Detect which cell encompasses the target text, then output its (x, y) center coordinate. 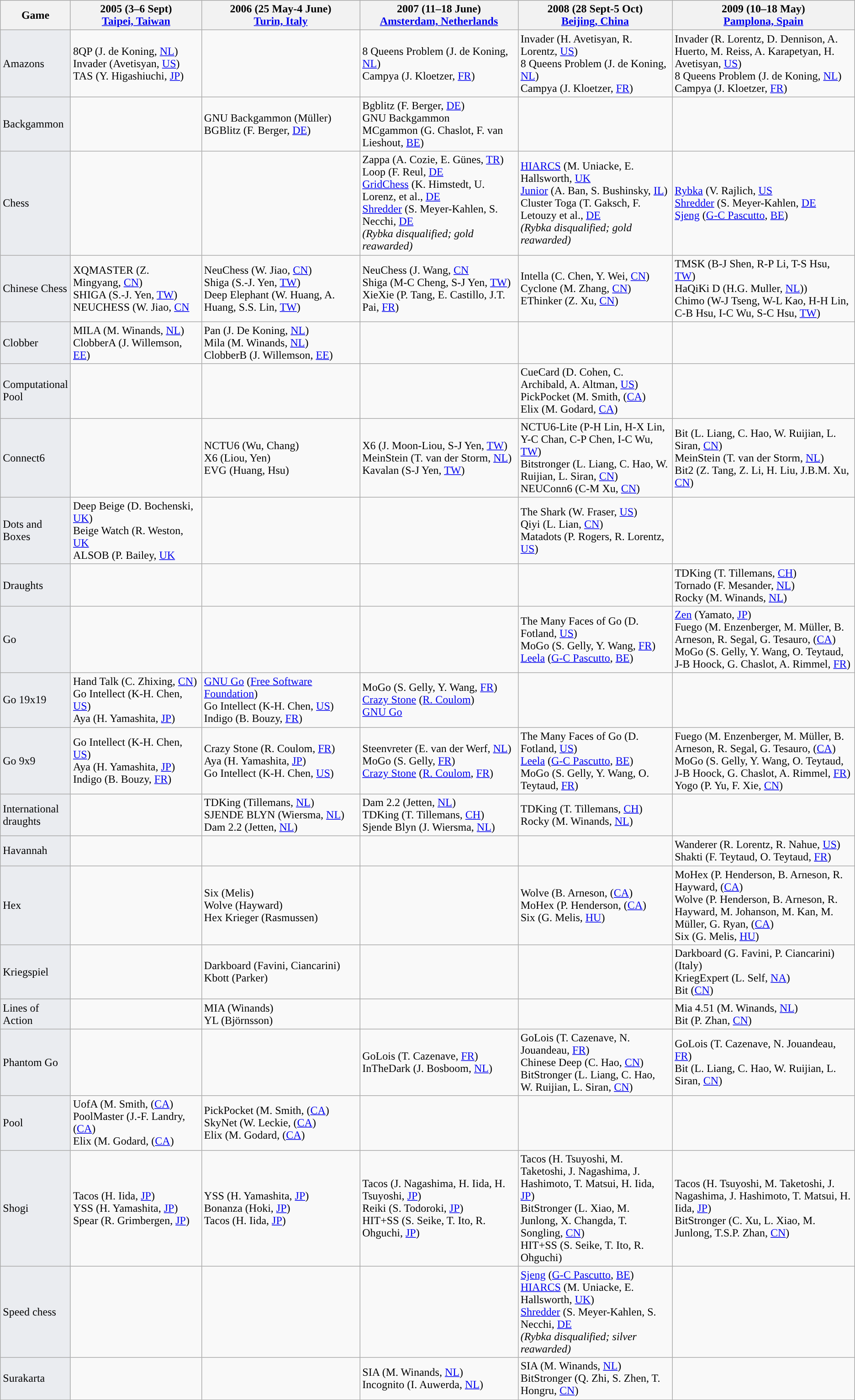
TDKing (T. Tillemans, CH) Tornado (F. Mesander, NL) Rocky (M. Winands, NL) (764, 585)
Wolve (B. Arneson, (CA) MoHex (P. Henderson, (CA) Six (G. Melis, HU) (595, 906)
TDKing (Tillemans, NL) SJENDE BLYN (Wiersma, NL) Dam 2.2 (Jetten, NL) (280, 815)
CueCard (D. Cohen, C. Archibald, A. Altman, US) PickPocket (M. Smith, (CA) Elix (M. Godard, CA) (595, 391)
8 Queens Problem (J. de Koning, NL) Campya (J. Kloetzer, FR) (439, 64)
Go (36, 639)
Pan (J. De Koning, NL) Mila (M. Winands, NL) ClobberB (J. Willemson, EE) (280, 343)
Dots and Boxes (36, 530)
Sjeng (G-C Pascutto, BE) HIARCS (M. Uniacke, E. Hallsworth, UK) Shredder (S. Meyer-Kahlen, S. Necchi, DE(Rybka disqualified; silver reawarded) (595, 1312)
Six (Melis) Wolve (Hayward) Hex Krieger (Rasmussen) (280, 906)
The Shark (W. Fraser, US) Qiyi (L. Lian, CN) Matadots (P. Rogers, R. Lorentz, US) (595, 530)
GoLois (T. Cazenave, FR) InTheDark (J. Bosboom, NL) (439, 1062)
Tacos (H. Tsuyoshi, M. Taketoshi, J. Nagashima, J. Hashimoto, T. Matsui, H. Iida, JP) BitStronger (C. Xu, L. Xiao, M. Junlong, T.S.P. Zhan, CN) (764, 1208)
SIA (M. Winands, NL) BitStronger (Q. Zhi, S. Zhen, T. Hongru, CN) (595, 1379)
Tacos (H. Iida, JP) YSS (H. Yamashita, JP) Spear (R. Grimbergen, JP) (136, 1208)
International draughts (36, 815)
The Many Faces of Go (D. Fotland, US) Leela (G-C Pascutto, BE) MoGo (S. Gelly, Y. Wang, O. Teytaud, FR) (595, 761)
Tacos (J. Nagashima, H. Iida, H. Tsuyoshi, JP) Reiki (S. Todoroki, JP) HIT+SS (S. Seike, T. Ito, R. Ohguchi, JP) (439, 1208)
Clobber (36, 343)
Chess (36, 203)
X6 (J. Moon-Liou, S-J Yen, TW) MeinStein (T. van der Storm, NL) Kavalan (S-J Yen, TW) (439, 458)
8QP (J. de Koning, NL) Invader (Avetisyan, US)TAS (Y. Higashiuchi, JP) (136, 64)
MIA (Winands) YL (Björnsson) (280, 1014)
2006 (25 May-4 June)Turin, Italy (280, 16)
The Many Faces of Go (D. Fotland, US) MoGo (S. Gelly, Y. Wang, FR) Leela (G-C Pascutto, BE) (595, 639)
UofA (M. Smith, (CA) PoolMaster (J.-F. Landry, (CA) Elix (M. Godard, (CA) (136, 1123)
NCTU6-Lite (P-H Lin, H-X Lin, Y-C Chan, C-P Chen, I-C Wu, TW) Bitstronger (L. Liang, C. Hao, W. Ruijian, L. Siran, CN) NEUConn6 (C-M Xu, CN) (595, 458)
MoGo (S. Gelly, Y. Wang, FR) Crazy Stone (R. Coulom) GNU Go (439, 700)
2008 (28 Sept-5 Oct)Beijing, China (595, 16)
Hand Talk (C. Zhixing, CN) Go Intellect (K-H. Chen, US) Aya (H. Yamashita, JP) (136, 700)
2009 (10–18 May)Pamplona, Spain (764, 16)
TDKing (T. Tillemans, CH) Rocky (M. Winands, NL) (595, 815)
Phantom Go (36, 1062)
NeuChess (J. Wang, CN Shiga (M-C Cheng, S-J Yen, TW) XieXie (P. Tang, E. Castillo, J.T. Pai, FR) (439, 288)
Amazons (36, 64)
2005 (3–6 Sept)Taipei, Taiwan (136, 16)
Mia 4.51 (M. Winands, NL) Bit (P. Zhan, CN) (764, 1014)
GNU Backgammon (Müller) BGBlitz (F. Berger, DE) (280, 124)
SIA (M. Winands, NL) Incognito (I. Auwerda, NL) (439, 1379)
Darkboard (G. Favini, P. Ciancarini) (Italy) KriegExpert (L. Self, NA) Bit (CN) (764, 972)
Shogi (36, 1208)
Wanderer (R. Lorentz, R. Nahue, US) Shakti (F. Teytaud, O. Teytaud, FR) (764, 851)
YSS (H. Yamashita, JP) Bonanza (Hoki, JP) Tacos (H. Iida, JP) (280, 1208)
Crazy Stone (R. Coulom, FR) Aya (H. Yamashita, JP) Go Intellect (K-H. Chen, US) (280, 761)
NCTU6 (Wu, Chang) X6 (Liou, Yen) EVG (Huang, Hsu) (280, 458)
GoLois (T. Cazenave, N. Jouandeau, FR) Chinese Deep (C. Hao, CN) BitStronger (L. Liang, C. Hao, W. Ruijian, L. Siran, CN) (595, 1062)
Dam 2.2 (Jetten, NL) TDKing (T. Tillemans, CH) Sjende Blyn (J. Wiersma, NL) (439, 815)
Hex (36, 906)
Speed chess (36, 1312)
Bgblitz (F. Berger, DE) GNU Backgammon MCgammon (G. Chaslot, F. van Lieshout, BE) (439, 124)
Rybka (V. Rajlich, US Shredder (S. Meyer-Kahlen, DE Sjeng (G-C Pascutto, BE) (764, 203)
PickPocket (M. Smith, (CA) SkyNet (W. Leckie, (CA) Elix (M. Godard, (CA) (280, 1123)
Darkboard (Favini, Ciancarini) Kbott (Parker) (280, 972)
Connect6 (36, 458)
Computational Pool (36, 391)
Invader (H. Avetisyan, R. Lorentz, US) 8 Queens Problem (J. de Koning, NL) Campya (J. Kloetzer, FR) (595, 64)
Intella (C. Chen, Y. Wei, CN) Cyclone (M. Zhang, CN) EThinker (Z. Xu, CN) (595, 288)
Chinese Chess (36, 288)
MILA (M. Winands, NL) ClobberA (J. Willemson, EE) (136, 343)
Go Intellect (K-H. Chen, US) Aya (H. Yamashita, JP) Indigo (B. Bouzy, FR) (136, 761)
TMSK (B-J Shen, R-P Li, T-S Hsu, TW) HaQiKi D (H.G. Muller, NL)) Chimo (W-J Tseng, W-L Kao, H-H Lin, C-B Hsu, I-C Wu, S-C Hsu, TW) (764, 288)
GNU Go (Free Software Foundation) Go Intellect (K-H. Chen, US) Indigo (B. Bouzy, FR) (280, 700)
Steenvreter (E. van der Werf, NL) MoGo (S. Gelly, FR) Crazy Stone (R. Coulom, FR) (439, 761)
Deep Beige (D. Bochenski, UK) Beige Watch (R. Weston, UK ALSOB (P. Bailey, UK (136, 530)
Lines of Action (36, 1014)
Havannah (36, 851)
Pool (36, 1123)
Bit (L. Liang, C. Hao, W. Ruijian, L. Siran, CN) MeinStein (T. van der Storm, NL) Bit2 (Z. Tang, Z. Li, H. Liu, J.B.M. Xu, CN) (764, 458)
Go 19x19 (36, 700)
GoLois (T. Cazenave, N. Jouandeau, FR) Bit (L. Liang, C. Hao, W. Ruijian, L. Siran, CN) (764, 1062)
XQMASTER (Z. Mingyang, CN) SHIGA (S.-J. Yen, TW) NEUCHESS (W. Jiao, CN (136, 288)
2007 (11–18 June)Amsterdam, Netherlands (439, 16)
Draughts (36, 585)
Invader (R. Lorentz, D. Dennison, A. Huerto, M. Reiss, A. Karapetyan, H. Avetisyan, US) 8 Queens Problem (J. de Koning, NL) Campya (J. Kloetzer, FR) (764, 64)
Game (36, 16)
NeuChess (W. Jiao, CN) Shiga (S.-J. Yen, TW) Deep Elephant (W. Huang, A. Huang, S.S. Lin, TW) (280, 288)
Go 9x9 (36, 761)
Kriegspiel (36, 972)
Surakarta (36, 1379)
Backgammon (36, 124)
